Detect which cell encompasses the target text, then output its (x, y) center coordinate. 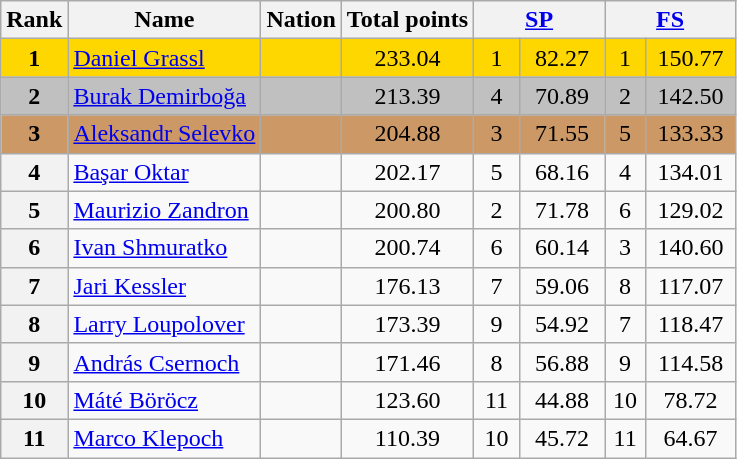
70.89 (562, 96)
140.60 (691, 248)
134.01 (691, 172)
Máté Böröcz (164, 400)
133.33 (691, 134)
Burak Demirboğa (164, 96)
82.27 (562, 58)
142.50 (691, 96)
Jari Kessler (164, 286)
44.88 (562, 400)
200.74 (407, 248)
110.39 (407, 438)
71.78 (562, 210)
Name (164, 20)
150.77 (691, 58)
Larry Loupolover (164, 324)
András Csernoch (164, 362)
60.14 (562, 248)
123.60 (407, 400)
Aleksandr Selevko (164, 134)
Ivan Shmuratko (164, 248)
Nation (301, 20)
114.58 (691, 362)
54.92 (562, 324)
129.02 (691, 210)
64.67 (691, 438)
176.13 (407, 286)
45.72 (562, 438)
68.16 (562, 172)
Marco Klepoch (164, 438)
FS (670, 20)
213.39 (407, 96)
202.17 (407, 172)
SP (540, 20)
78.72 (691, 400)
233.04 (407, 58)
118.47 (691, 324)
71.55 (562, 134)
204.88 (407, 134)
Daniel Grassl (164, 58)
Total points (407, 20)
Başar Oktar (164, 172)
56.88 (562, 362)
59.06 (562, 286)
200.80 (407, 210)
Maurizio Zandron (164, 210)
Rank (34, 20)
171.46 (407, 362)
173.39 (407, 324)
117.07 (691, 286)
